Search for the cell housing the specified text and yield its [x, y] center coordinate. 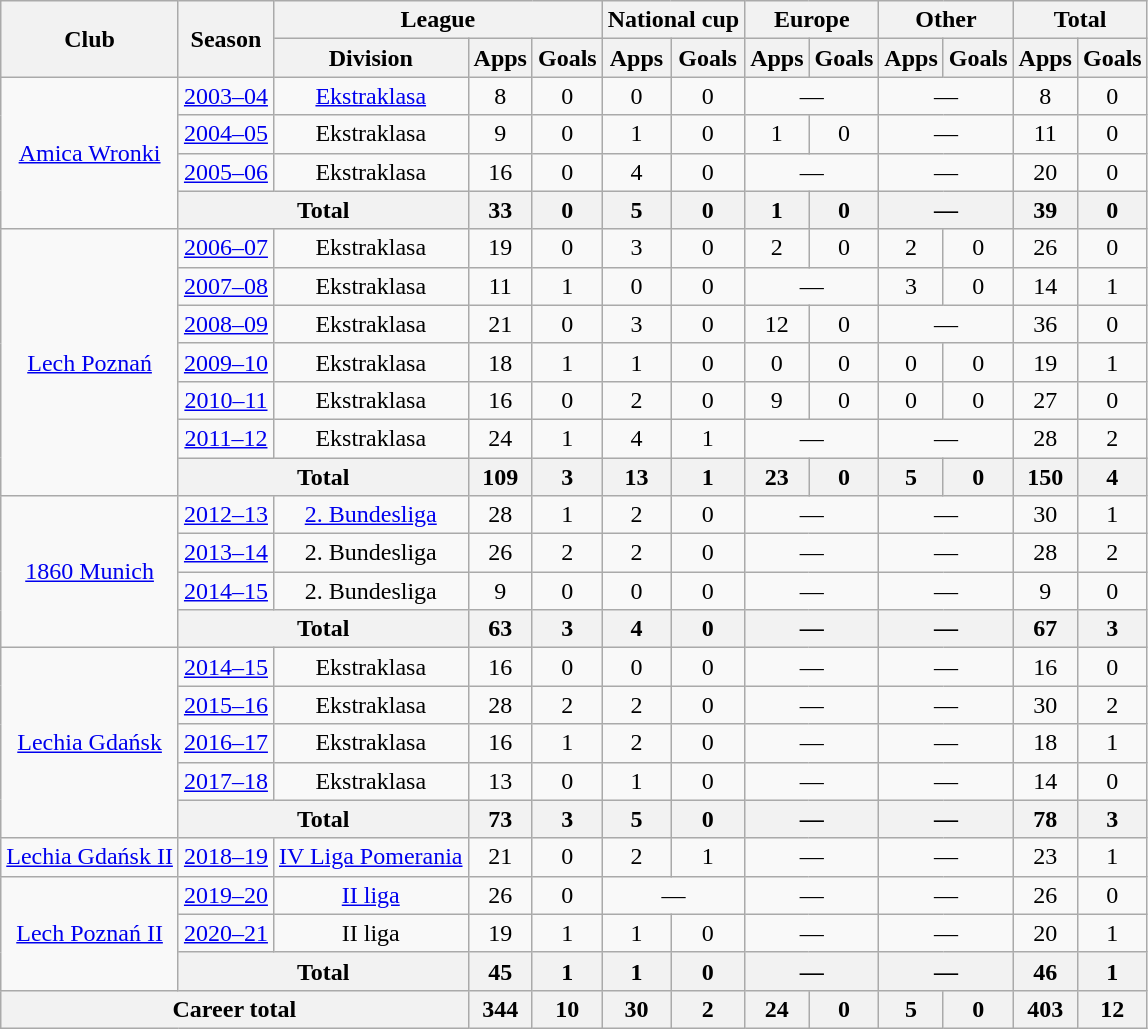
63 [500, 629]
League [438, 20]
403 [1045, 1009]
Europe [812, 20]
Amica Wronki [90, 153]
2015–16 [226, 705]
2017–18 [226, 781]
36 [1045, 324]
Club [90, 39]
2013–14 [226, 553]
45 [500, 971]
1860 Munich [90, 572]
2007–08 [226, 286]
150 [1045, 477]
344 [500, 1009]
2012–13 [226, 515]
2019–20 [226, 895]
Lechia Gdańsk II [90, 857]
Other [946, 20]
IV Liga Pomerania [370, 857]
46 [1045, 971]
67 [1045, 629]
2016–17 [226, 743]
2011–12 [226, 438]
2010–11 [226, 400]
National cup [673, 20]
2018–19 [226, 857]
33 [500, 210]
2005–06 [226, 172]
Lech Poznań II [90, 933]
78 [1045, 819]
2006–07 [226, 248]
2008–09 [226, 324]
Season [226, 39]
Lech Poznań [90, 362]
Division [370, 58]
2004–05 [226, 134]
73 [500, 819]
2003–04 [226, 96]
Lechia Gdańsk [90, 743]
2020–21 [226, 933]
27 [1045, 400]
Career total [234, 1009]
109 [500, 477]
2009–10 [226, 362]
10 [567, 1009]
39 [1045, 210]
